Pinpoint the cell where the given text exists, returning its [x, y] midpoint coordinate. 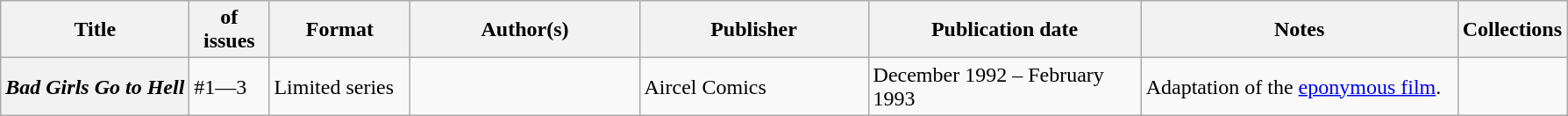
Author(s) [524, 30]
Collections [1512, 30]
Title [95, 30]
Bad Girls Go to Hell [95, 86]
of issues [230, 30]
December 1992 – February 1993 [1005, 86]
Publisher [754, 30]
Notes [1300, 30]
Limited series [340, 86]
Format [340, 30]
Publication date [1005, 30]
Aircel Comics [754, 86]
#1—3 [230, 86]
Adaptation of the eponymous film. [1300, 86]
